Return the [X, Y] coordinate for the center point of the cell that contains the specified text.  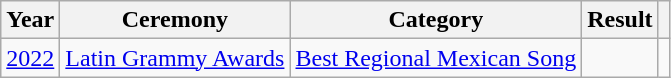
2022 [30, 58]
Latin Grammy Awards [175, 58]
Result [620, 20]
Best Regional Mexican Song [436, 58]
Year [30, 20]
Category [436, 20]
Ceremony [175, 20]
